Output the [x, y] coordinate of the center of the cell containing the given text.  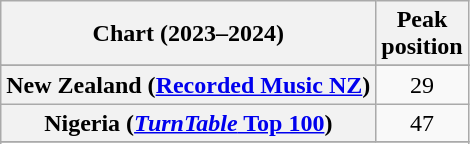
47 [422, 123]
Nigeria (TurnTable Top 100) [188, 123]
Peakposition [422, 34]
Chart (2023–2024) [188, 34]
29 [422, 85]
New Zealand (Recorded Music NZ) [188, 85]
